Provide the (X, Y) coordinate of the cell's center where the given text is located.  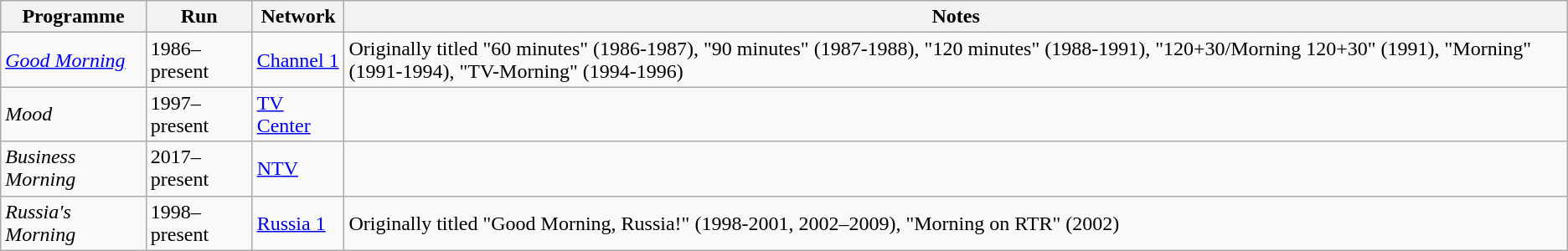
Notes (956, 17)
Russia 1 (298, 223)
1998–present (199, 223)
Russia's Morning (74, 223)
Channel 1 (298, 60)
Originally titled "Good Morning, Russia!" (1998-2001, 2002–2009), "Morning on RTR" (2002) (956, 223)
1997–present (199, 114)
Programme (74, 17)
Good Morning (74, 60)
Mood (74, 114)
Network (298, 17)
Business Morning (74, 169)
2017–present (199, 169)
1986–present (199, 60)
TV Center (298, 114)
NTV (298, 169)
Run (199, 17)
